Locate the cell with the specified text and output its [x, y] center coordinate. 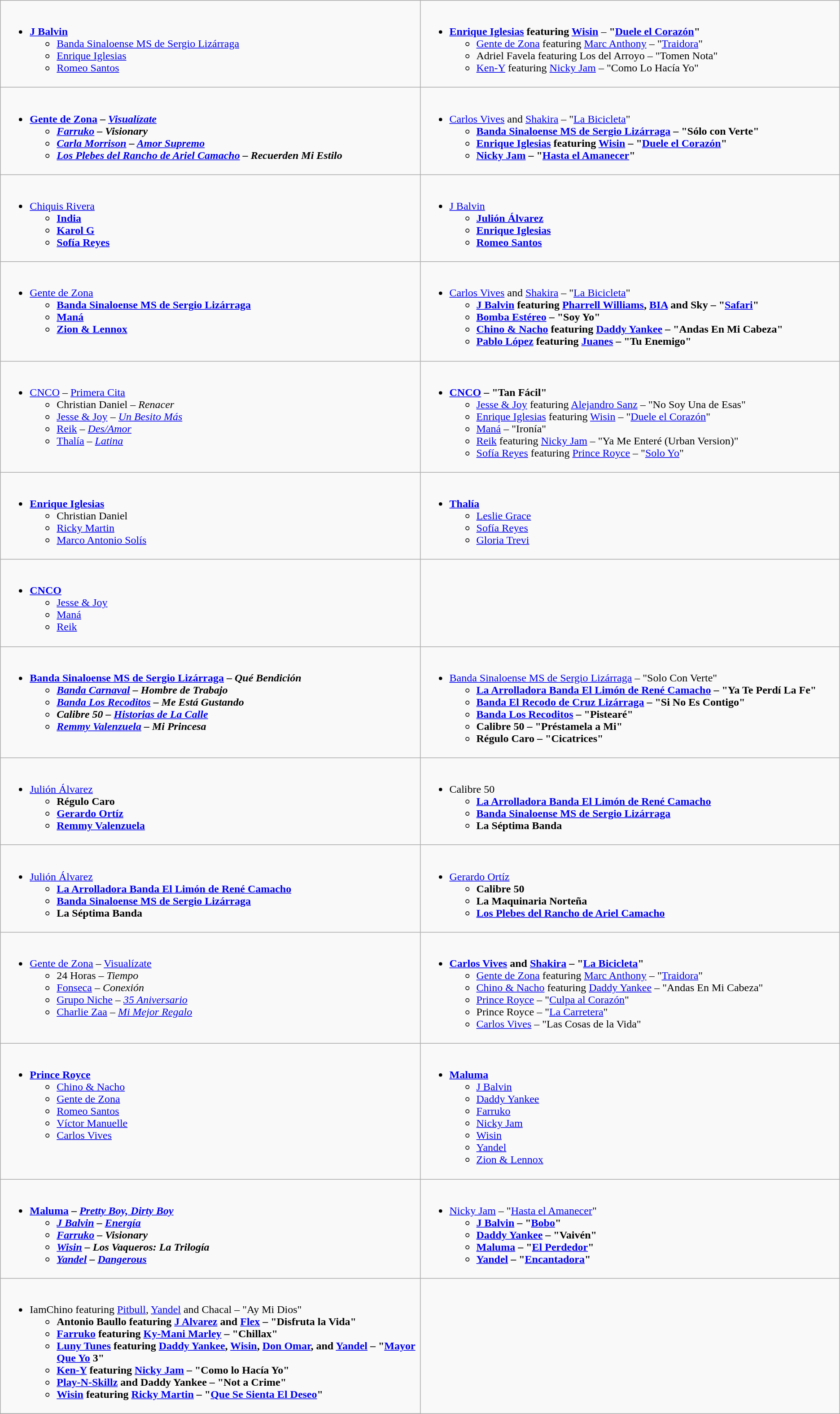
Calibre 50La Arrolladora Banda El Limón de René CamachoBanda Sinaloense MS de Sergio LizárragaLa Séptima Banda [630, 801]
Enrique IglesiasChristian DanielRicky MartinMarco Antonio Solís [210, 516]
Gente de ZonaBanda Sinaloense MS de Sergio LizárragaManáZion & Lennox [210, 312]
Gente de Zona – Visualízate24 Horas – TiempoFonseca – ConexiónGrupo Niche – 35 AniversarioCharlie Zaa – Mi Mejor Regalo [210, 988]
Maluma – Pretty Boy, Dirty BoyJ Balvin – EnergíaFarruko – VisionaryWisin – Los Vaqueros: La TrilogíaYandel – Dangerous [210, 1228]
Chiquis RiveraIndiaKarol GSofía Reyes [210, 218]
ThalíaLeslie GraceSofía ReyesGloria Trevi [630, 516]
Nicky Jam – "Hasta el Amanecer"J Balvin – "Bobo"Daddy Yankee – "Vaivén"Maluma – "El Perdedor"Yandel – "Encantadora" [630, 1228]
MalumaJ BalvinDaddy YankeeFarrukoNicky JamWisinYandelZion & Lennox [630, 1111]
Gerardo OrtízCalibre 50La Maquinaria NorteñaLos Plebes del Rancho de Ariel Camacho [630, 888]
Julión ÁlvarezLa Arrolladora Banda El Limón de René CamachoBanda Sinaloense MS de Sergio LizárragaLa Séptima Banda [210, 888]
Gente de Zona – VisualízateFarruko – VisionaryCarla Morrison – Amor SupremoLos Plebes del Rancho de Ariel Camacho – Recuerden Mi Estilo [210, 131]
CNCO – Primera CitaChristian Daniel – RenacerJesse & Joy – Un Besito MásReik – Des/AmorThalía – Latina [210, 417]
Julión ÁlvarezRégulo CaroGerardo OrtízRemmy Valenzuela [210, 801]
CNCOJesse & JoyManáReik [210, 603]
J BalvinJulión ÁlvarezEnrique IglesiasRomeo Santos [630, 218]
J BalvinBanda Sinaloense MS de Sergio LizárragaEnrique IglesiasRomeo Santos [210, 44]
Prince RoyceChino & NachoGente de ZonaRomeo SantosVíctor ManuelleCarlos Vives [210, 1111]
